Output the (X, Y) coordinate of the center of the cell containing the given text.  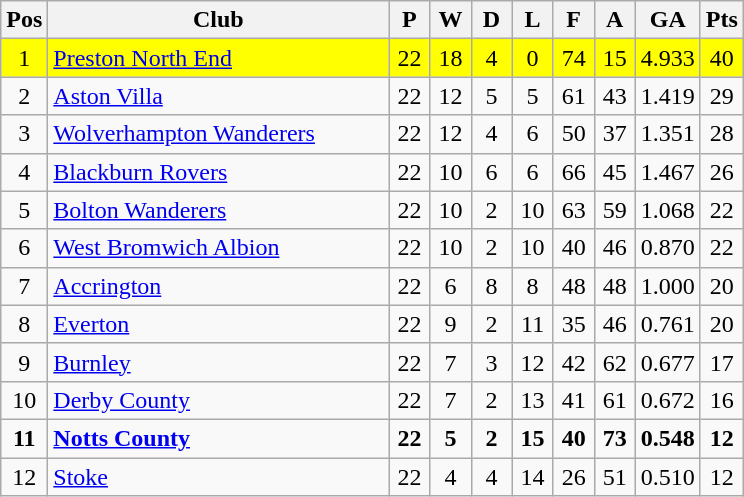
Blackburn Rovers (218, 172)
Notts County (218, 438)
L (532, 20)
0.672 (668, 400)
41 (574, 400)
4.933 (668, 58)
0.761 (668, 324)
13 (532, 400)
51 (614, 477)
66 (574, 172)
73 (614, 438)
14 (532, 477)
1.068 (668, 210)
37 (614, 134)
A (614, 20)
28 (722, 134)
16 (722, 400)
1 (24, 58)
Wolverhampton Wanderers (218, 134)
West Bromwich Albion (218, 248)
0.548 (668, 438)
45 (614, 172)
Bolton Wanderers (218, 210)
74 (574, 58)
Aston Villa (218, 96)
17 (722, 362)
1.419 (668, 96)
Pos (24, 20)
43 (614, 96)
35 (574, 324)
0.677 (668, 362)
Everton (218, 324)
0 (532, 58)
Accrington (218, 286)
62 (614, 362)
1.467 (668, 172)
63 (574, 210)
Burnley (218, 362)
Pts (722, 20)
W (450, 20)
0.510 (668, 477)
18 (450, 58)
0.870 (668, 248)
F (574, 20)
42 (574, 362)
1.000 (668, 286)
Club (218, 20)
GA (668, 20)
59 (614, 210)
1.351 (668, 134)
Preston North End (218, 58)
50 (574, 134)
P (410, 20)
D (492, 20)
Derby County (218, 400)
29 (722, 96)
Stoke (218, 477)
